Identify which cell holds the provided text, then report its [X, Y] central coordinate. 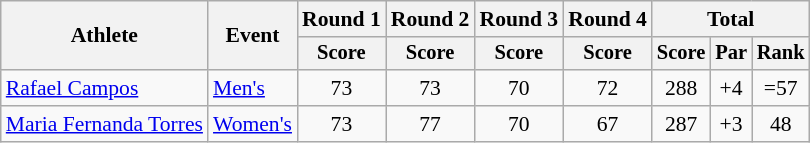
+4 [731, 88]
Athlete [104, 36]
Total [731, 19]
Event [252, 36]
77 [430, 124]
+3 [731, 124]
Men's [252, 88]
Women's [252, 124]
48 [781, 124]
Round 3 [518, 19]
288 [681, 88]
=57 [781, 88]
67 [608, 124]
Par [731, 54]
72 [608, 88]
Round 4 [608, 19]
Maria Fernanda Torres [104, 124]
287 [681, 124]
Round 1 [342, 19]
Round 2 [430, 19]
Rafael Campos [104, 88]
Rank [781, 54]
